Detect which cell encompasses the target text, then output its (X, Y) center coordinate. 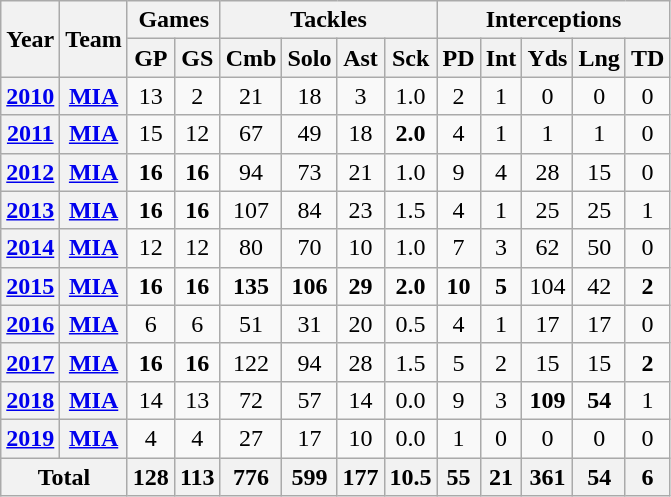
31 (310, 324)
2015 (30, 286)
104 (548, 286)
Lng (599, 58)
55 (458, 477)
2018 (30, 400)
7 (458, 248)
GS (197, 58)
67 (251, 134)
107 (251, 210)
2011 (30, 134)
2012 (30, 172)
0.5 (410, 324)
51 (251, 324)
27 (251, 438)
72 (251, 400)
Sck (410, 58)
50 (599, 248)
84 (310, 210)
2013 (30, 210)
Year (30, 39)
20 (360, 324)
Solo (310, 58)
135 (251, 286)
10.5 (410, 477)
128 (150, 477)
57 (310, 400)
29 (360, 286)
Int (501, 58)
113 (197, 477)
2016 (30, 324)
2017 (30, 362)
2014 (30, 248)
62 (548, 248)
122 (251, 362)
PD (458, 58)
Interceptions (554, 20)
80 (251, 248)
TD (647, 58)
GP (150, 58)
23 (360, 210)
Tackles (328, 20)
599 (310, 477)
Ast (360, 58)
Cmb (251, 58)
Total (64, 477)
42 (599, 286)
Yds (548, 58)
106 (310, 286)
361 (548, 477)
2010 (30, 96)
73 (310, 172)
Team (94, 39)
776 (251, 477)
2019 (30, 438)
109 (548, 400)
Games (174, 20)
70 (310, 248)
49 (310, 134)
177 (360, 477)
